From the cell containing the given text, extract its center point as (X, Y) coordinate. 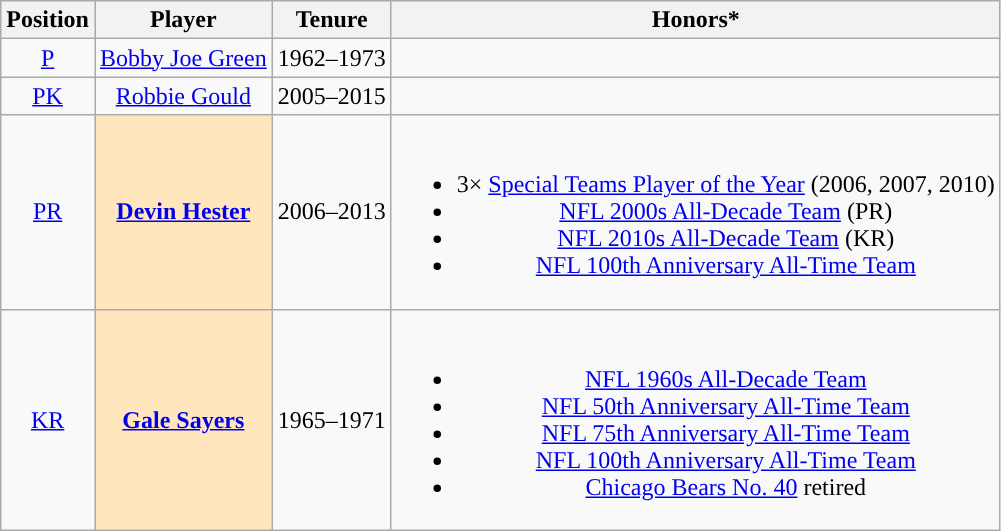
Devin Hester (183, 212)
Player (183, 20)
PK (48, 96)
Tenure (332, 20)
Gale Sayers (183, 420)
2006–2013 (332, 212)
Bobby Joe Green (183, 58)
1965–1971 (332, 420)
2005–2015 (332, 96)
3× Special Teams Player of the Year (2006, 2007, 2010)NFL 2000s All-Decade Team (PR)NFL 2010s All-Decade Team (KR)NFL 100th Anniversary All-Time Team (696, 212)
P (48, 58)
Robbie Gould (183, 96)
Honors* (696, 20)
Position (48, 20)
KR (48, 420)
PR (48, 212)
1962–1973 (332, 58)
